Output the [x, y] coordinate of the center of the cell containing the given text.  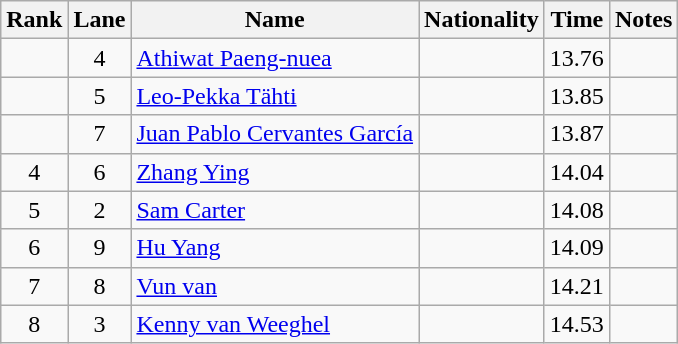
13.76 [576, 58]
Athiwat Paeng-nuea [275, 58]
9 [100, 248]
Rank [34, 20]
Hu Yang [275, 248]
Sam Carter [275, 210]
Leo-Pekka Tähti [275, 96]
Lane [100, 20]
Nationality [482, 20]
13.85 [576, 96]
Kenny van Weeghel [275, 324]
14.53 [576, 324]
Name [275, 20]
2 [100, 210]
3 [100, 324]
Zhang Ying [275, 172]
Notes [643, 20]
Vun van [275, 286]
Juan Pablo Cervantes García [275, 134]
14.21 [576, 286]
Time [576, 20]
14.08 [576, 210]
14.04 [576, 172]
13.87 [576, 134]
14.09 [576, 248]
